Detect which cell encompasses the target text, then output its [x, y] center coordinate. 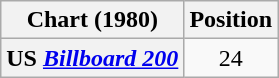
24 [231, 58]
US Billboard 200 [92, 58]
Chart (1980) [92, 20]
Position [231, 20]
